Return [x, y] of the center of cell containing provided text 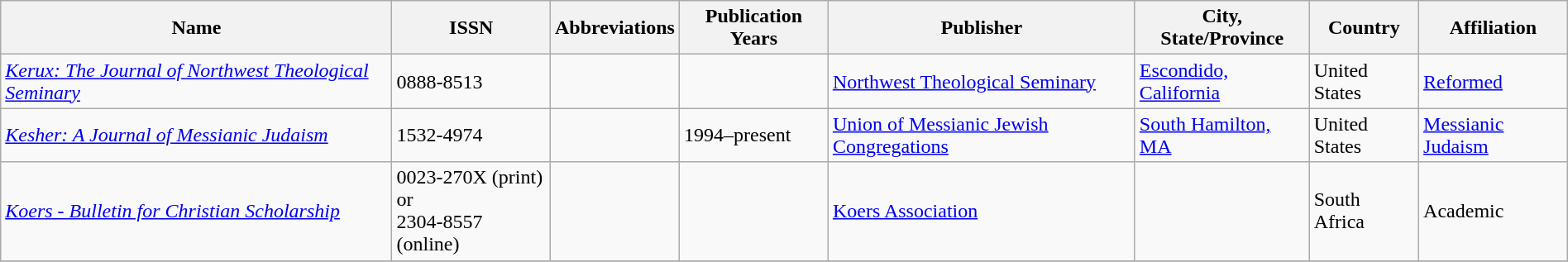
Affiliation [1494, 28]
1994–present [753, 136]
Escondido, California [1222, 81]
ISSN [471, 28]
South Hamilton, MA [1222, 136]
Name [197, 28]
Reformed [1494, 81]
Kerux: The Journal of Northwest Theological Seminary [197, 81]
Northwest Theological Seminary [981, 81]
Publisher [981, 28]
Kesher: A Journal of Messianic Judaism [197, 136]
Academic [1494, 212]
Koers Association [981, 212]
City, State/Province [1222, 28]
Union of Messianic Jewish Congregations [981, 136]
Country [1364, 28]
1532-4974 [471, 136]
0888-8513 [471, 81]
Publication Years [753, 28]
0023-270X (print) or2304-8557 (online) [471, 212]
Koers - Bulletin for Christian Scholarship [197, 212]
Abbreviations [614, 28]
Messianic Judaism [1494, 136]
South Africa [1364, 212]
